Scan for the cell matching the given text and deliver its (X, Y) coordinate at center. 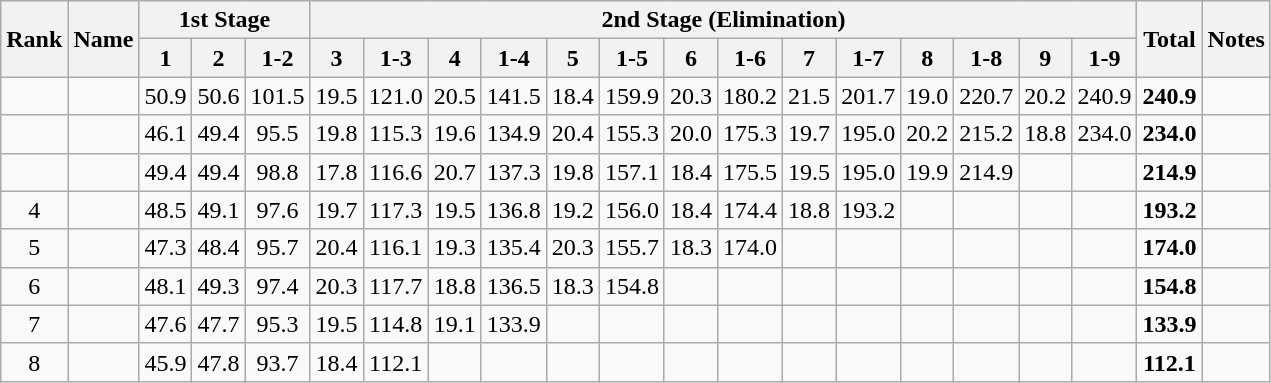
1-6 (750, 58)
215.2 (986, 134)
45.9 (166, 362)
47.7 (218, 324)
155.3 (632, 134)
116.1 (396, 248)
21.5 (810, 96)
115.3 (396, 134)
49.3 (218, 286)
220.7 (986, 96)
Notes (1236, 39)
93.7 (278, 362)
136.8 (514, 210)
47.3 (166, 248)
156.0 (632, 210)
1st Stage (224, 20)
101.5 (278, 96)
1-9 (1104, 58)
1 (166, 58)
20.7 (454, 172)
19.9 (928, 172)
174.4 (750, 210)
180.2 (750, 96)
159.9 (632, 96)
121.0 (396, 96)
2nd Stage (Elimination) (724, 20)
135.4 (514, 248)
1-3 (396, 58)
201.7 (868, 96)
1-2 (278, 58)
Rank (34, 39)
48.1 (166, 286)
114.8 (396, 324)
50.9 (166, 96)
1-8 (986, 58)
48.4 (218, 248)
19.6 (454, 134)
50.6 (218, 96)
134.9 (514, 134)
19.3 (454, 248)
47.8 (218, 362)
19.0 (928, 96)
19.2 (572, 210)
157.1 (632, 172)
49.1 (218, 210)
48.5 (166, 210)
47.6 (166, 324)
1-5 (632, 58)
Total (1170, 39)
1-4 (514, 58)
95.5 (278, 134)
97.6 (278, 210)
141.5 (514, 96)
175.3 (750, 134)
Name (104, 39)
2 (218, 58)
95.3 (278, 324)
1-7 (868, 58)
9 (1046, 58)
117.3 (396, 210)
116.6 (396, 172)
46.1 (166, 134)
136.5 (514, 286)
117.7 (396, 286)
17.8 (336, 172)
95.7 (278, 248)
3 (336, 58)
98.8 (278, 172)
155.7 (632, 248)
19.1 (454, 324)
137.3 (514, 172)
20.5 (454, 96)
97.4 (278, 286)
20.0 (690, 134)
175.5 (750, 172)
